From the cell containing the given text, extract its center point as [x, y] coordinate. 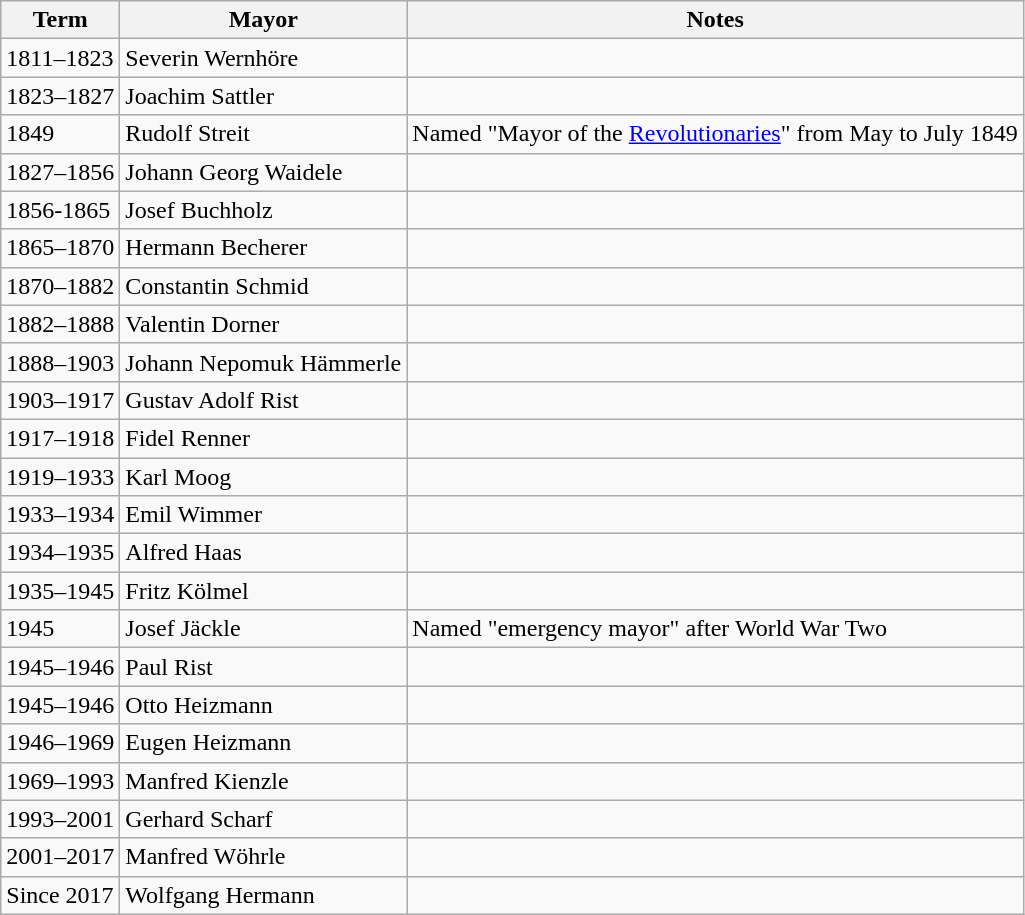
Term [60, 20]
1935–1945 [60, 591]
1827–1856 [60, 172]
Paul Rist [264, 667]
Valentin Dorner [264, 324]
1933–1934 [60, 515]
Fritz Kölmel [264, 591]
Johann Georg Waidele [264, 172]
1823–1827 [60, 96]
Joachim Sattler [264, 96]
1903–1917 [60, 400]
Eugen Heizmann [264, 743]
1969–1993 [60, 781]
1917–1918 [60, 438]
Fidel Renner [264, 438]
Emil Wimmer [264, 515]
Josef Buchholz [264, 210]
1882–1888 [60, 324]
Johann Nepomuk Hämmerle [264, 362]
Named "Mayor of the Revolutionaries" from May to July 1849 [716, 134]
1811–1823 [60, 58]
1856-1865 [60, 210]
1849 [60, 134]
1946–1969 [60, 743]
Severin Wernhöre [264, 58]
Notes [716, 20]
Wolfgang Hermann [264, 895]
Since 2017 [60, 895]
Josef Jäckle [264, 629]
Alfred Haas [264, 553]
Rudolf Streit [264, 134]
2001–2017 [60, 857]
Karl Moog [264, 477]
1934–1935 [60, 553]
Named "emergency mayor" after World War Two [716, 629]
Hermann Becherer [264, 248]
1865–1870 [60, 248]
Otto Heizmann [264, 705]
1993–2001 [60, 819]
1945 [60, 629]
Mayor [264, 20]
1919–1933 [60, 477]
Manfred Wöhrle [264, 857]
Gerhard Scharf [264, 819]
Manfred Kienzle [264, 781]
1870–1882 [60, 286]
Constantin Schmid [264, 286]
1888–1903 [60, 362]
Gustav Adolf Rist [264, 400]
